Find where the given text appears and provide that cell's center as (x, y) coordinate. 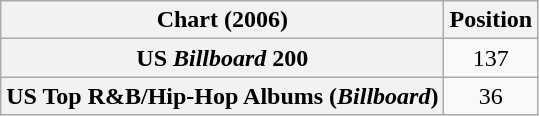
137 (491, 58)
Position (491, 20)
US Billboard 200 (222, 58)
US Top R&B/Hip-Hop Albums (Billboard) (222, 96)
Chart (2006) (222, 20)
36 (491, 96)
